Search for the cell housing the specified text and yield its (x, y) center coordinate. 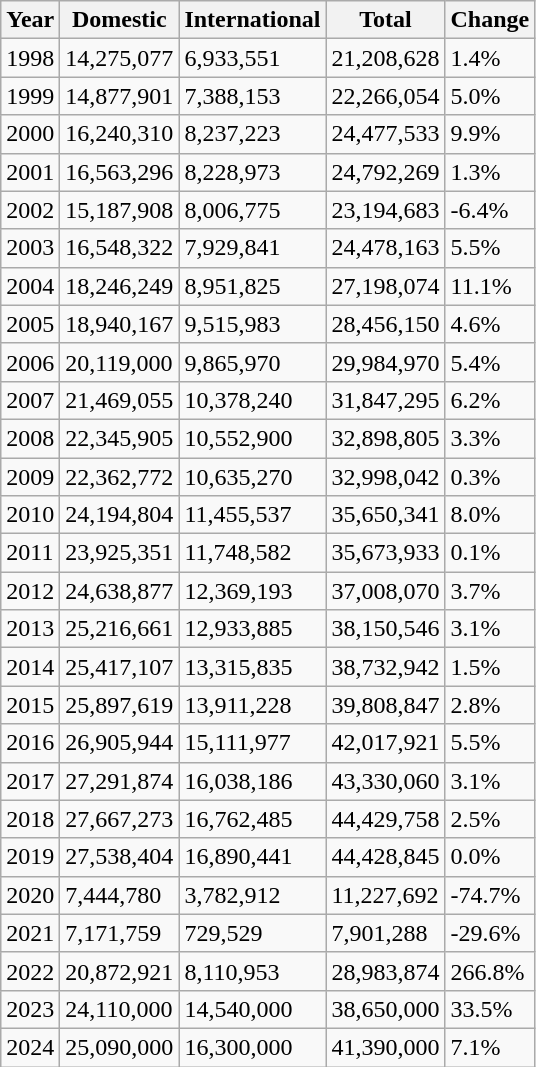
15,187,908 (120, 210)
28,983,874 (386, 971)
20,119,000 (120, 362)
25,090,000 (120, 1047)
9,865,970 (252, 362)
16,548,322 (120, 248)
2020 (30, 895)
21,469,055 (120, 400)
24,638,877 (120, 591)
28,456,150 (386, 324)
266.8% (490, 971)
2015 (30, 705)
25,417,107 (120, 667)
2004 (30, 286)
42,017,921 (386, 743)
31,847,295 (386, 400)
-29.6% (490, 933)
2000 (30, 134)
729,529 (252, 933)
0.0% (490, 857)
22,345,905 (120, 438)
3.7% (490, 591)
7,901,288 (386, 933)
0.3% (490, 477)
29,984,970 (386, 362)
39,808,847 (386, 705)
41,390,000 (386, 1047)
8,110,953 (252, 971)
16,300,000 (252, 1047)
9.9% (490, 134)
2001 (30, 172)
24,194,804 (120, 515)
44,429,758 (386, 819)
10,552,900 (252, 438)
35,650,341 (386, 515)
2013 (30, 629)
8,006,775 (252, 210)
Total (386, 20)
15,111,977 (252, 743)
2023 (30, 1009)
2008 (30, 438)
13,911,228 (252, 705)
0.1% (490, 553)
26,905,944 (120, 743)
2017 (30, 781)
International (252, 20)
14,540,000 (252, 1009)
2007 (30, 400)
7,388,153 (252, 96)
32,898,805 (386, 438)
21,208,628 (386, 58)
2011 (30, 553)
18,246,249 (120, 286)
37,008,070 (386, 591)
2006 (30, 362)
2014 (30, 667)
2005 (30, 324)
1998 (30, 58)
4.6% (490, 324)
1.3% (490, 172)
22,266,054 (386, 96)
-74.7% (490, 895)
38,732,942 (386, 667)
3,782,912 (252, 895)
33.5% (490, 1009)
25,897,619 (120, 705)
27,538,404 (120, 857)
-6.4% (490, 210)
14,877,901 (120, 96)
22,362,772 (120, 477)
2016 (30, 743)
2009 (30, 477)
23,194,683 (386, 210)
2012 (30, 591)
23,925,351 (120, 553)
11.1% (490, 286)
13,315,835 (252, 667)
16,563,296 (120, 172)
10,635,270 (252, 477)
7.1% (490, 1047)
35,673,933 (386, 553)
8,237,223 (252, 134)
14,275,077 (120, 58)
10,378,240 (252, 400)
2022 (30, 971)
16,762,485 (252, 819)
12,933,885 (252, 629)
5.0% (490, 96)
12,369,193 (252, 591)
38,150,546 (386, 629)
20,872,921 (120, 971)
38,650,000 (386, 1009)
7,929,841 (252, 248)
27,667,273 (120, 819)
8,951,825 (252, 286)
2021 (30, 933)
Year (30, 20)
2010 (30, 515)
18,940,167 (120, 324)
16,240,310 (120, 134)
2002 (30, 210)
9,515,983 (252, 324)
11,455,537 (252, 515)
16,890,441 (252, 857)
2.5% (490, 819)
8.0% (490, 515)
43,330,060 (386, 781)
1.4% (490, 58)
24,478,163 (386, 248)
5.4% (490, 362)
27,291,874 (120, 781)
2.8% (490, 705)
2003 (30, 248)
24,110,000 (120, 1009)
8,228,973 (252, 172)
1999 (30, 96)
24,477,533 (386, 134)
16,038,186 (252, 781)
32,998,042 (386, 477)
2019 (30, 857)
2024 (30, 1047)
6,933,551 (252, 58)
1.5% (490, 667)
11,227,692 (386, 895)
3.3% (490, 438)
24,792,269 (386, 172)
2018 (30, 819)
44,428,845 (386, 857)
7,171,759 (120, 933)
27,198,074 (386, 286)
25,216,661 (120, 629)
Domestic (120, 20)
11,748,582 (252, 553)
7,444,780 (120, 895)
Change (490, 20)
6.2% (490, 400)
